Scan for the cell matching the given text and deliver its (X, Y) coordinate at center. 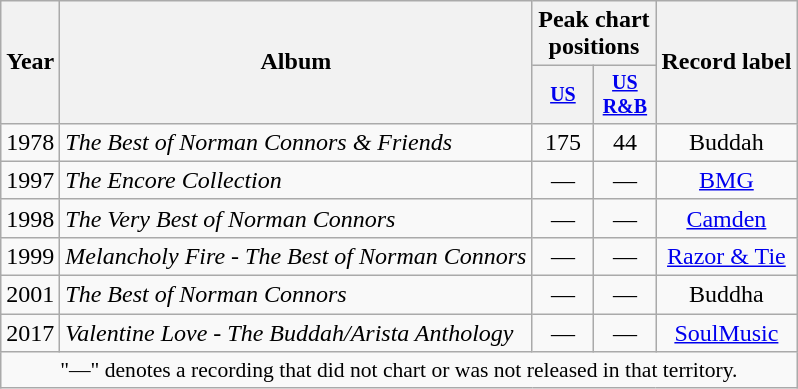
2017 (30, 333)
Record label (726, 62)
175 (563, 142)
The Best of Norman Connors & Friends (296, 142)
Razor & Tie (726, 256)
The Encore Collection (296, 180)
1978 (30, 142)
USR&B (625, 94)
Camden (726, 218)
The Best of Norman Connors (296, 295)
Peak chart positions (594, 34)
Buddha (726, 295)
"—" denotes a recording that did not chart or was not released in that territory. (399, 370)
SoulMusic (726, 333)
US (563, 94)
BMG (726, 180)
1997 (30, 180)
44 (625, 142)
Valentine Love - The Buddah/Arista Anthology (296, 333)
1999 (30, 256)
2001 (30, 295)
Melancholy Fire - The Best of Norman Connors (296, 256)
The Very Best of Norman Connors (296, 218)
Year (30, 62)
Album (296, 62)
1998 (30, 218)
Buddah (726, 142)
